Detect which cell encompasses the target text, then output its (X, Y) center coordinate. 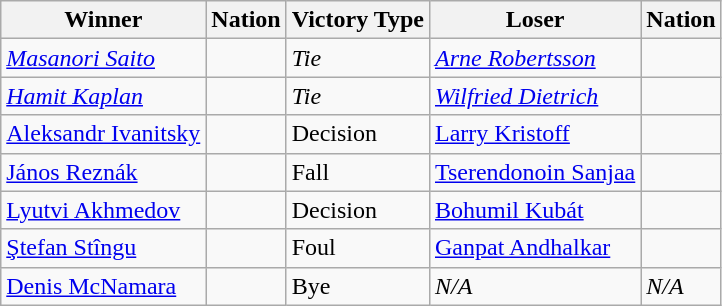
Masanori Saito (104, 58)
Victory Type (358, 20)
Hamit Kaplan (104, 96)
Fall (358, 172)
Loser (534, 20)
Larry Kristoff (534, 134)
Arne Robertsson (534, 58)
Bohumil Kubát (534, 210)
Wilfried Dietrich (534, 96)
Bye (358, 286)
Lyutvi Akhmedov (104, 210)
Winner (104, 20)
János Reznák (104, 172)
Ganpat Andhalkar (534, 248)
Tserendonoin Sanjaa (534, 172)
Denis McNamara (104, 286)
Ştefan Stîngu (104, 248)
Aleksandr Ivanitsky (104, 134)
Foul (358, 248)
